Return [X, Y] of the center of cell containing provided text 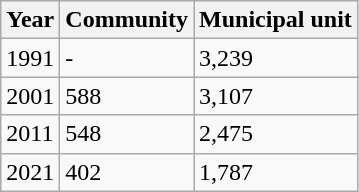
402 [127, 172]
Year [30, 20]
588 [127, 96]
2001 [30, 96]
Community [127, 20]
3,239 [276, 58]
548 [127, 134]
2,475 [276, 134]
2011 [30, 134]
1991 [30, 58]
Municipal unit [276, 20]
1,787 [276, 172]
3,107 [276, 96]
- [127, 58]
2021 [30, 172]
